Output the [X, Y] coordinate of the center of the cell containing the given text.  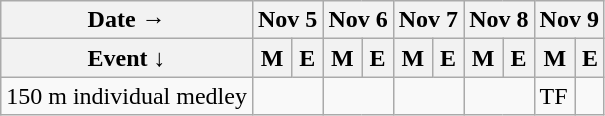
Nov 6 [358, 20]
150 m individual medley [127, 96]
Date → [127, 20]
Nov 8 [499, 20]
Event ↓ [127, 58]
Nov 9 [569, 20]
TF [555, 96]
Nov 5 [287, 20]
Nov 7 [428, 20]
